Search for the cell housing the specified text and yield its [X, Y] center coordinate. 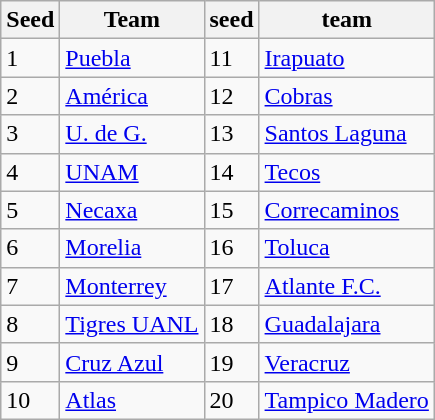
Cobras [346, 96]
U. de G. [132, 134]
17 [232, 286]
20 [232, 400]
11 [232, 58]
team [346, 20]
Cruz Azul [132, 362]
18 [232, 324]
Atlante F.C. [346, 286]
3 [30, 134]
12 [232, 96]
2 [30, 96]
5 [30, 210]
4 [30, 172]
UNAM [132, 172]
Atlas [132, 400]
Puebla [132, 58]
19 [232, 362]
6 [30, 248]
Team [132, 20]
Santos Laguna [346, 134]
15 [232, 210]
10 [30, 400]
8 [30, 324]
14 [232, 172]
7 [30, 286]
Tigres UANL [132, 324]
13 [232, 134]
América [132, 96]
Irapuato [346, 58]
Seed [30, 20]
Monterrey [132, 286]
16 [232, 248]
Toluca [346, 248]
Tecos [346, 172]
Correcaminos [346, 210]
1 [30, 58]
Tampico Madero [346, 400]
Guadalajara [346, 324]
Veracruz [346, 362]
seed [232, 20]
Morelia [132, 248]
9 [30, 362]
Necaxa [132, 210]
